Scan for the cell matching the given text and deliver its (x, y) coordinate at center. 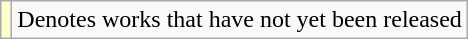
Denotes works that have not yet been released (240, 20)
